Search for the cell housing the specified text and yield its (x, y) center coordinate. 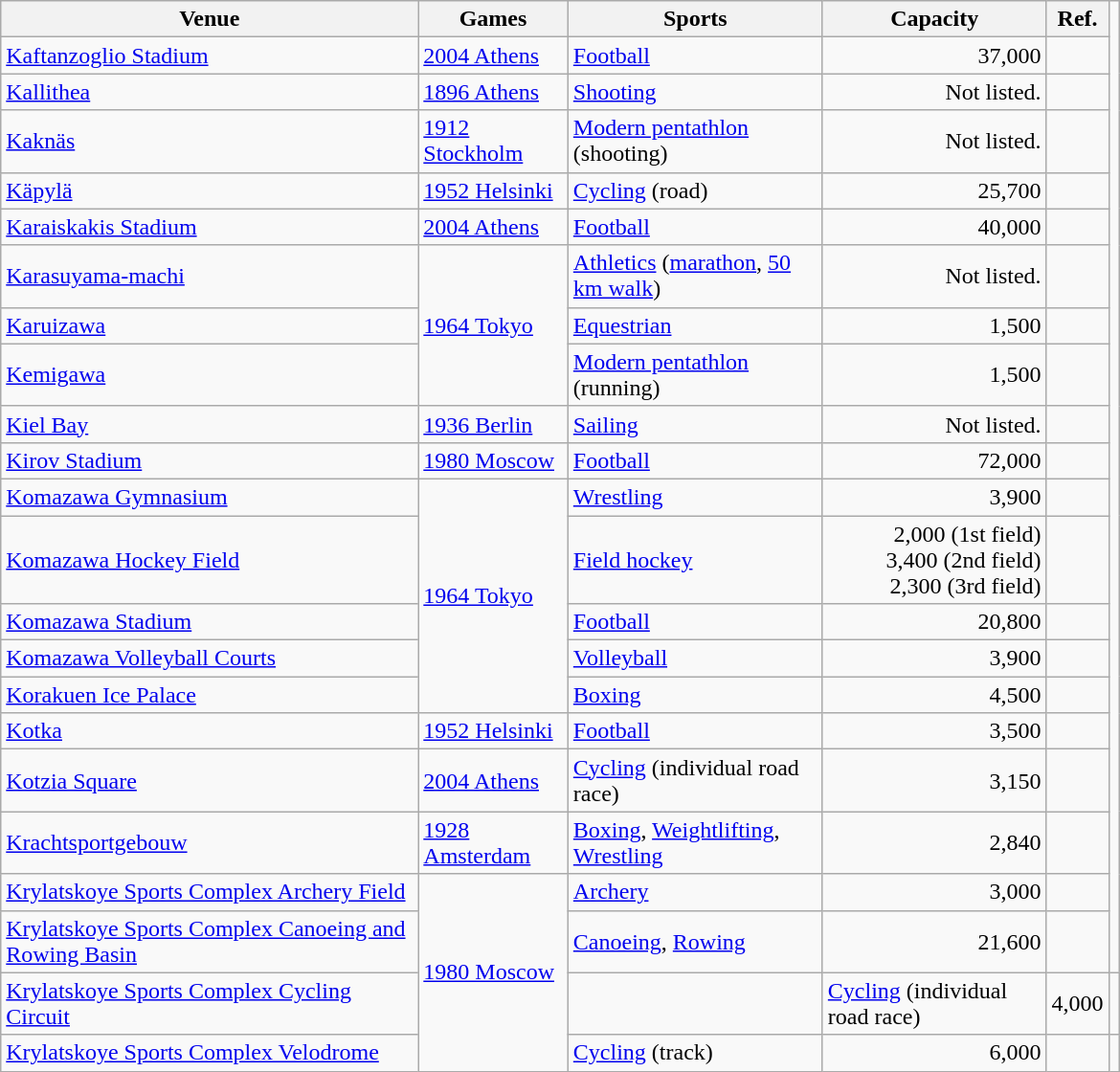
Komazawa Hockey Field (210, 559)
Games (494, 19)
37,000 (934, 56)
Karaiskakis Stadium (210, 227)
Equestrian (695, 325)
Wrestling (695, 497)
Volleyball (695, 659)
Kemigawa (210, 375)
20,800 (934, 622)
1896 Athens (494, 92)
Krylatskoye Sports Complex Cycling Circuit (210, 1003)
Kiel Bay (210, 424)
72,000 (934, 460)
Modern pentathlon (running) (695, 375)
6,000 (934, 1053)
Cycling (road) (695, 190)
Kallithea (210, 92)
1936 Berlin (494, 424)
Boxing (695, 695)
Krachtsportgebouw (210, 842)
Sports (695, 19)
Krylatskoye Sports Complex Canoeing and Rowing Basin (210, 942)
Kotka (210, 731)
Karasuyama-machi (210, 276)
Kotzia Square (210, 781)
Athletics (marathon, 50 km walk) (695, 276)
4,500 (934, 695)
40,000 (934, 227)
Field hockey (695, 559)
Kaknäs (210, 142)
Modern pentathlon (shooting) (695, 142)
1912 Stockholm (494, 142)
Capacity (934, 19)
Karuizawa (210, 325)
Komazawa Stadium (210, 622)
Krylatskoye Sports Complex Velodrome (210, 1053)
2,000 (1st field)3,400 (2nd field)2,300 (3rd field) (934, 559)
3,000 (934, 892)
Korakuen Ice Palace (210, 695)
3,500 (934, 731)
Ref. (1078, 19)
Komazawa Volleyball Courts (210, 659)
Shooting (695, 92)
Kirov Stadium (210, 460)
Canoeing, Rowing (695, 942)
Krylatskoye Sports Complex Archery Field (210, 892)
21,600 (934, 942)
25,700 (934, 190)
Archery (695, 892)
4,000 (1078, 1003)
Cycling (track) (695, 1053)
3,150 (934, 781)
Käpylä (210, 190)
Boxing, Weightlifting, Wrestling (695, 842)
Kaftanzoglio Stadium (210, 56)
Komazawa Gymnasium (210, 497)
Venue (210, 19)
Sailing (695, 424)
2,840 (934, 842)
1928 Amsterdam (494, 842)
